For the text-containing cell, return its midpoint in (x, y) coordinate format. 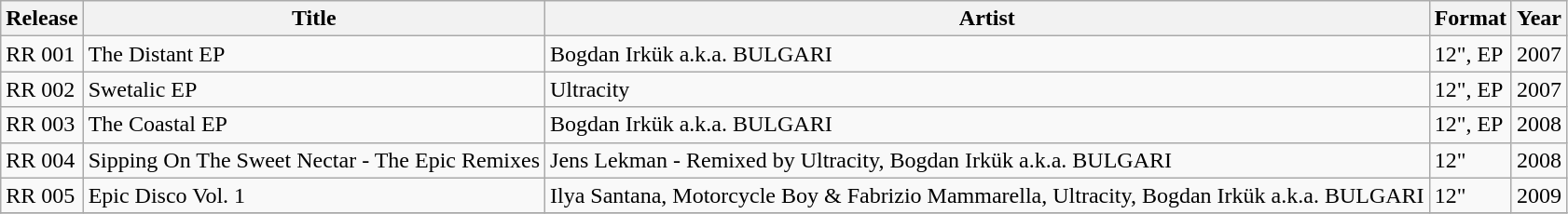
Ultracity (988, 89)
RR 002 (42, 89)
Sipping On The Sweet Nectar - The Epic Remixes (313, 160)
Release (42, 19)
Ilya Santana, Motorcycle Boy & Fabrizio Mammarella, Ultracity, Bogdan Irkük a.k.a. BULGARI (988, 195)
RR 003 (42, 125)
Epic Disco Vol. 1 (313, 195)
Swetalic EP (313, 89)
RR 005 (42, 195)
2009 (1538, 195)
Format (1470, 19)
The Coastal EP (313, 125)
Jens Lekman - Remixed by Ultracity, Bogdan Irkük a.k.a. BULGARI (988, 160)
Artist (988, 19)
RR 004 (42, 160)
Year (1538, 19)
The Distant EP (313, 54)
Title (313, 19)
RR 001 (42, 54)
